Find where the given text appears and provide that cell's center as [x, y] coordinate. 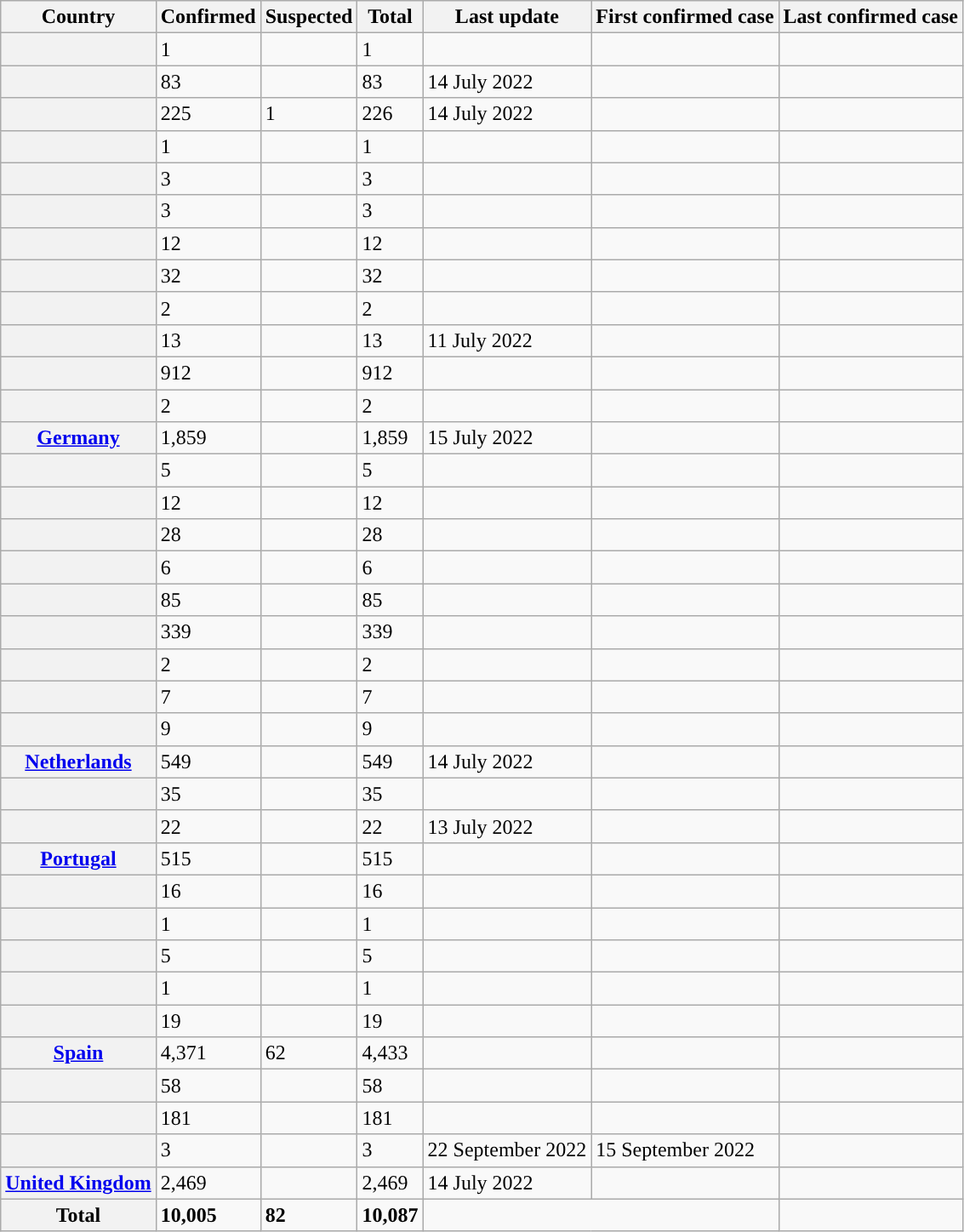
Confirmed [208, 17]
Germany [78, 438]
11 July 2022 [507, 340]
Portugal [78, 858]
United Kingdom [78, 1183]
10,087 [390, 1215]
226 [390, 114]
82 [309, 1215]
Netherlands [78, 761]
Suspected [309, 17]
13 July 2022 [507, 826]
10,005 [208, 1215]
Last confirmed case [870, 17]
Spain [78, 1053]
First confirmed case [685, 17]
22 September 2022 [507, 1150]
62 [309, 1053]
4,371 [208, 1053]
15 September 2022 [685, 1150]
15 July 2022 [507, 438]
Country [78, 17]
Last update [507, 17]
4,433 [390, 1053]
225 [208, 114]
